Locate the cell with the specified text and output its [x, y] center coordinate. 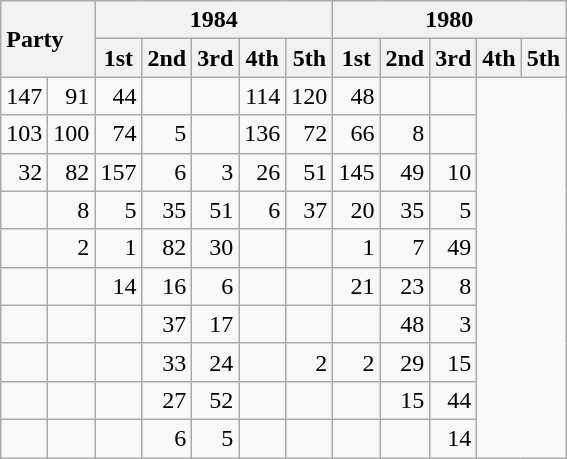
20 [356, 210]
23 [405, 286]
145 [356, 172]
17 [216, 324]
27 [167, 400]
33 [167, 362]
7 [405, 248]
26 [262, 172]
72 [310, 134]
136 [262, 134]
1980 [450, 20]
52 [216, 400]
100 [72, 134]
120 [310, 96]
21 [356, 286]
32 [24, 172]
10 [454, 172]
91 [72, 96]
147 [24, 96]
29 [405, 362]
16 [167, 286]
74 [118, 134]
103 [24, 134]
24 [216, 362]
Party [48, 39]
157 [118, 172]
66 [356, 134]
30 [216, 248]
114 [262, 96]
1984 [214, 20]
